Determine the [x, y] coordinate at the center of the cell enclosing the given text.  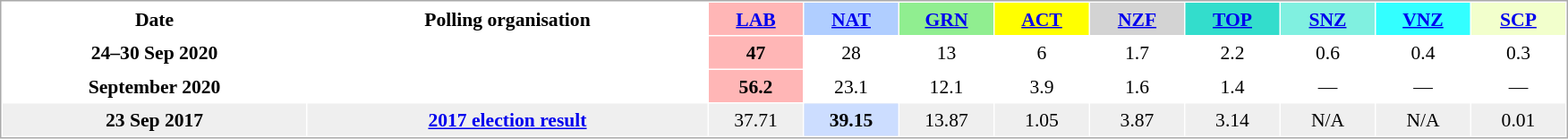
3.87 [1137, 120]
ACT [1042, 19]
13 [947, 52]
0.01 [1518, 120]
NAT [850, 19]
2017 election result [508, 120]
0.3 [1518, 52]
13.87 [947, 120]
56.2 [755, 86]
Date [154, 19]
3.14 [1231, 120]
47 [755, 52]
1.4 [1231, 86]
2.2 [1231, 52]
SCP [1518, 19]
Polling organisation [508, 19]
3.9 [1042, 86]
6 [1042, 52]
1.05 [1042, 120]
LAB [755, 19]
12.1 [947, 86]
23.1 [850, 86]
0.4 [1423, 52]
39.15 [850, 120]
1.6 [1137, 86]
NZF [1137, 19]
23 Sep 2017 [154, 120]
GRN [947, 19]
37.71 [755, 120]
0.6 [1328, 52]
TOP [1231, 19]
24–30 Sep 2020 [154, 52]
SNZ [1328, 19]
1.7 [1137, 52]
VNZ [1423, 19]
September 2020 [154, 86]
28 [850, 52]
